Pinpoint the cell where the given text exists, returning its (X, Y) midpoint coordinate. 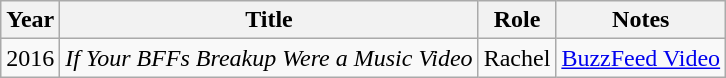
Year (30, 20)
2016 (30, 58)
Title (269, 20)
Rachel (517, 58)
Notes (641, 20)
Role (517, 20)
BuzzFeed Video (641, 58)
If Your BFFs Breakup Were a Music Video (269, 58)
